For the text-containing cell, return its midpoint in [x, y] coordinate format. 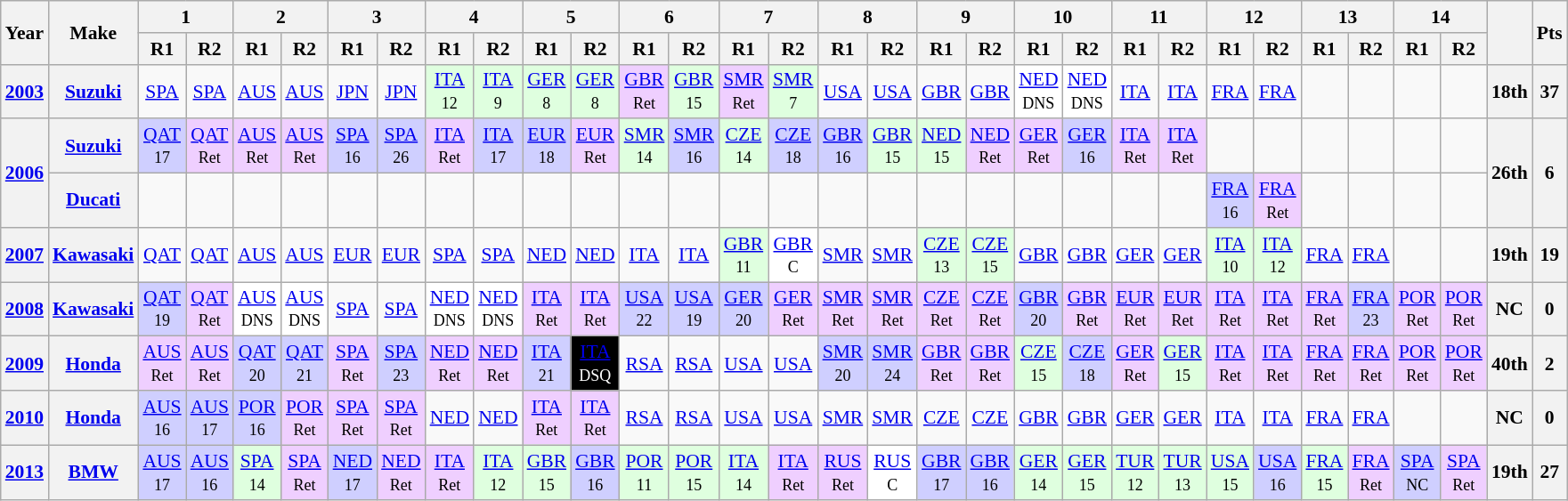
NED15 [942, 146]
QAT20 [256, 363]
GER16 [1088, 146]
27 [1549, 472]
QAT21 [305, 363]
ITA17 [498, 146]
USA15 [1231, 472]
ITA9 [498, 91]
SMR7 [793, 91]
SPA14 [256, 472]
37 [1549, 91]
8 [867, 17]
TUR13 [1182, 472]
NED17 [353, 472]
QAT17 [162, 146]
FRA23 [1371, 310]
SPA23 [401, 363]
1 [185, 17]
7 [768, 17]
2013 [25, 472]
18th [1510, 91]
GER20 [743, 310]
RUSC [892, 472]
POR16 [256, 418]
USA19 [694, 310]
GBRC [793, 255]
4 [474, 17]
19 [1549, 255]
26th [1510, 174]
BMW [93, 472]
2010 [25, 418]
3 [378, 17]
SMR24 [892, 363]
CZE13 [942, 255]
GBR17 [942, 472]
USA22 [645, 310]
POR11 [645, 472]
QAT19 [162, 310]
Make [93, 32]
USA16 [1277, 472]
ITA21 [547, 363]
GBR11 [743, 255]
13 [1347, 17]
12 [1254, 17]
RUSRet [843, 472]
SPANC [1418, 472]
GER14 [1038, 472]
SMR20 [843, 363]
9 [965, 17]
ITA10 [1231, 255]
2007 [25, 255]
2006 [25, 174]
Pts [1549, 32]
SMR16 [694, 146]
11 [1159, 17]
FRA16 [1231, 201]
SPA26 [401, 146]
FRA15 [1324, 472]
TUR12 [1134, 472]
SMR14 [645, 146]
40th [1510, 363]
POR15 [694, 472]
GBR20 [1038, 310]
SPA16 [353, 146]
14 [1441, 17]
2003 [25, 91]
ITADSQ [595, 363]
2008 [25, 310]
2009 [25, 363]
CZE14 [743, 146]
10 [1063, 17]
EUR18 [547, 146]
Year [25, 32]
Ducati [93, 201]
ITA14 [743, 472]
5 [572, 17]
